Identify which cell holds the provided text, then report its (X, Y) central coordinate. 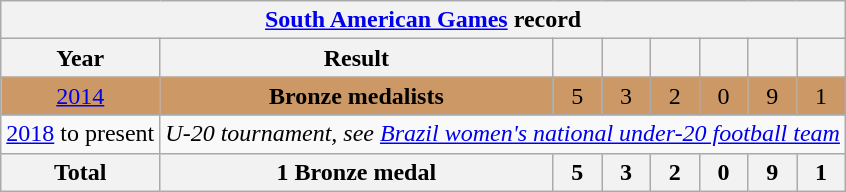
2014 (80, 96)
Bronze medalists (356, 96)
U-20 tournament, see Brazil women's national under-20 football team (503, 134)
1 Bronze medal (356, 172)
2018 to present (80, 134)
Total (80, 172)
Year (80, 58)
South American Games record (424, 20)
Result (356, 58)
